Provide the (x, y) coordinate of the cell's center where the given text is located.  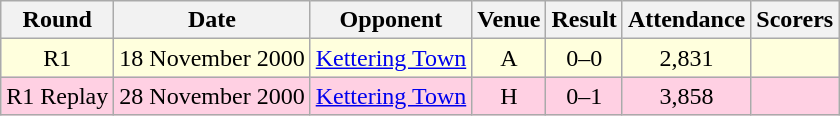
R1 (58, 58)
Round (58, 20)
2,831 (686, 58)
0–0 (584, 58)
Venue (509, 20)
28 November 2000 (212, 96)
A (509, 58)
18 November 2000 (212, 58)
Result (584, 20)
Attendance (686, 20)
0–1 (584, 96)
R1 Replay (58, 96)
Date (212, 20)
H (509, 96)
Scorers (795, 20)
3,858 (686, 96)
Opponent (391, 20)
